Pinpoint the cell where the given text exists, returning its (X, Y) midpoint coordinate. 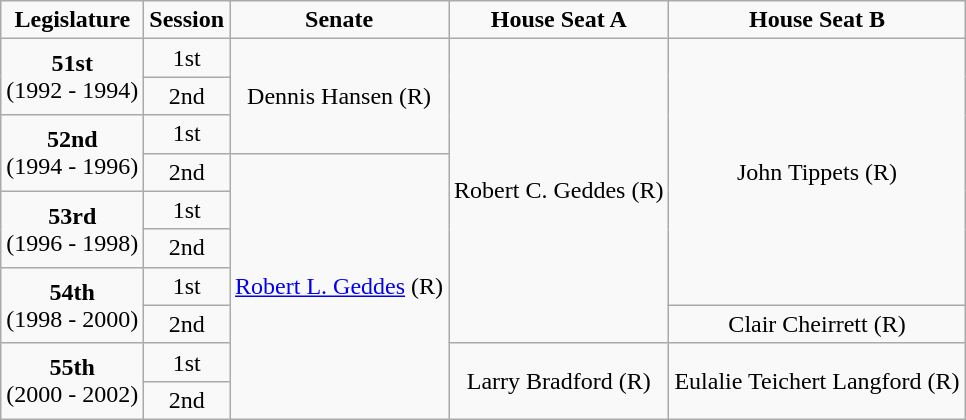
Senate (340, 20)
Session (187, 20)
53rd (1996 - 1998) (72, 229)
Dennis Hansen (R) (340, 96)
51st (1992 - 1994) (72, 77)
Robert L. Geddes (R) (340, 286)
John Tippets (R) (817, 172)
Eulalie Teichert Langford (R) (817, 381)
52nd (1994 - 1996) (72, 153)
Clair Cheirrett (R) (817, 324)
Legislature (72, 20)
Robert C. Geddes (R) (559, 191)
55th (2000 - 2002) (72, 381)
House Seat A (559, 20)
54th (1998 - 2000) (72, 305)
Larry Bradford (R) (559, 381)
House Seat B (817, 20)
